Detect which cell encompasses the target text, then output its [X, Y] center coordinate. 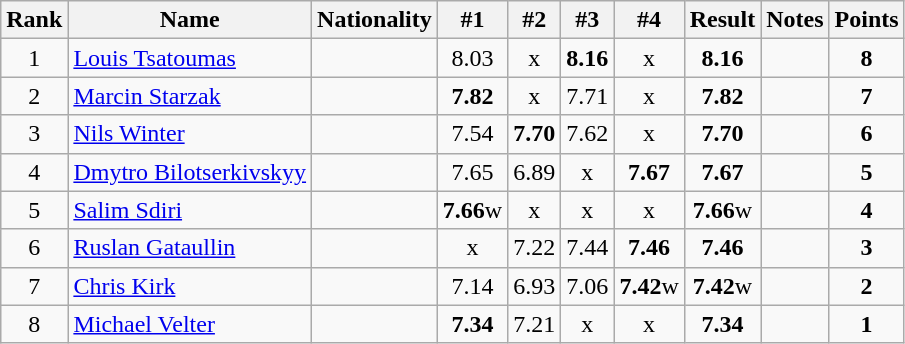
Name [190, 20]
#2 [534, 20]
#3 [588, 20]
Rank [34, 20]
Dmytro Bilotserkivskyy [190, 172]
Result [722, 20]
Louis Tsatoumas [190, 58]
#1 [472, 20]
Chris Kirk [190, 286]
Notes [795, 20]
7.65 [472, 172]
7.71 [588, 96]
Michael Velter [190, 324]
6.89 [534, 172]
7.14 [472, 286]
7.44 [588, 248]
8.03 [472, 58]
7.21 [534, 324]
7.22 [534, 248]
7.62 [588, 134]
Points [866, 20]
Nils Winter [190, 134]
Nationality [375, 20]
6.93 [534, 286]
Salim Sdiri [190, 210]
7.54 [472, 134]
Ruslan Gataullin [190, 248]
#4 [649, 20]
7.06 [588, 286]
Marcin Starzak [190, 96]
